Return the [X, Y] coordinate for the center point of the cell that contains the specified text.  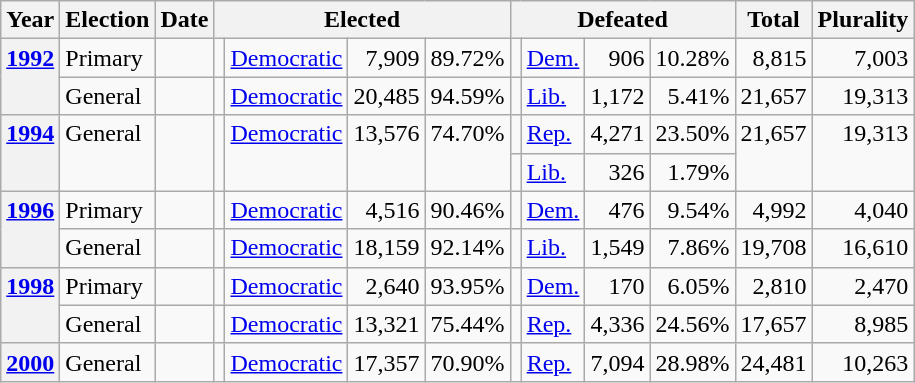
2,470 [863, 286]
93.95% [468, 286]
90.46% [468, 210]
4,516 [386, 210]
1,549 [618, 248]
8,815 [774, 58]
7,909 [386, 58]
13,321 [386, 324]
7.86% [692, 248]
906 [618, 58]
20,485 [386, 96]
28.98% [692, 362]
7,094 [618, 362]
Elected [362, 20]
2000 [30, 362]
18,159 [386, 248]
Plurality [863, 20]
4,040 [863, 210]
70.90% [468, 362]
19,708 [774, 248]
92.14% [468, 248]
17,657 [774, 324]
17,357 [386, 362]
2,640 [386, 286]
89.72% [468, 58]
8,985 [863, 324]
6.05% [692, 286]
326 [618, 172]
24,481 [774, 362]
10.28% [692, 58]
13,576 [386, 153]
1,172 [618, 96]
4,271 [618, 134]
74.70% [468, 153]
9.54% [692, 210]
75.44% [468, 324]
Election [108, 20]
94.59% [468, 96]
1992 [30, 77]
24.56% [692, 324]
1.79% [692, 172]
476 [618, 210]
2,810 [774, 286]
4,992 [774, 210]
Defeated [622, 20]
23.50% [692, 134]
Date [184, 20]
16,610 [863, 248]
1994 [30, 153]
5.41% [692, 96]
10,263 [863, 362]
1996 [30, 229]
4,336 [618, 324]
1998 [30, 305]
7,003 [863, 58]
170 [618, 286]
Total [774, 20]
Year [30, 20]
